From the cell containing the given text, extract its center point as (X, Y) coordinate. 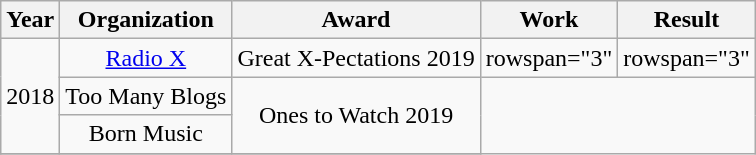
Award (356, 20)
Born Music (146, 134)
Result (687, 20)
2018 (30, 96)
Radio X (146, 58)
Ones to Watch 2019 (356, 115)
Too Many Blogs (146, 96)
Work (549, 20)
Great X-Pectations 2019 (356, 58)
Organization (146, 20)
Year (30, 20)
